Detect which cell encompasses the target text, then output its [X, Y] center coordinate. 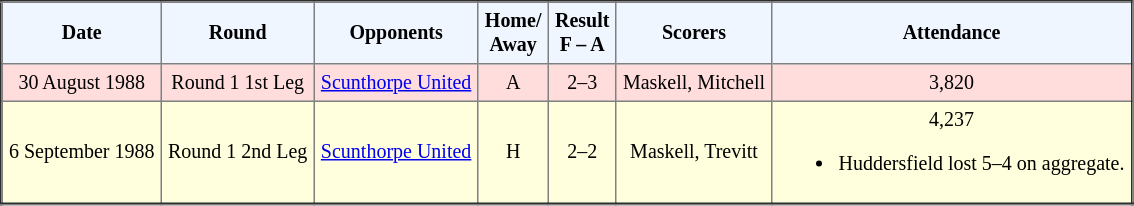
Opponents [396, 33]
Maskell, Trevitt [694, 152]
Date [82, 33]
Maskell, Mitchell [694, 83]
Round 1 2nd Leg [238, 152]
A [513, 83]
3,820 [952, 83]
Attendance [952, 33]
6 September 1988 [82, 152]
ResultF – A [582, 33]
H [513, 152]
Round [238, 33]
4,237Huddersfield lost 5–4 on aggregate. [952, 152]
Home/Away [513, 33]
2–2 [582, 152]
Round 1 1st Leg [238, 83]
30 August 1988 [82, 83]
Scorers [694, 33]
2–3 [582, 83]
